Provide the (x, y) coordinate of the cell's center where the given text is located.  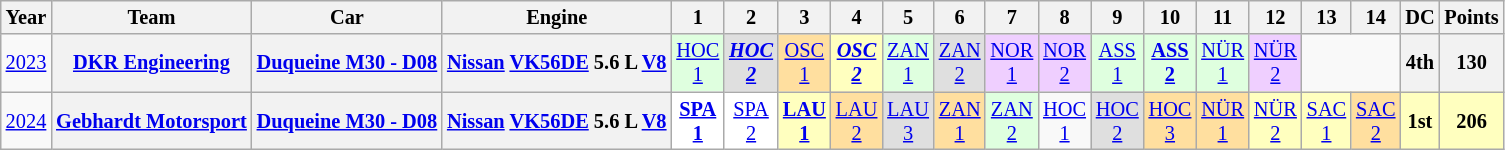
130 (1472, 63)
13 (1326, 17)
1 (698, 17)
LAU1 (804, 121)
6 (960, 17)
DKR Engineering (152, 63)
HOC3 (1170, 121)
Year (26, 17)
206 (1472, 121)
ASS2 (1170, 63)
DC (1420, 17)
2023 (26, 63)
14 (1376, 17)
SPA2 (751, 121)
Team (152, 17)
SPA1 (698, 121)
ASS1 (1118, 63)
SAC1 (1326, 121)
SAC2 (1376, 121)
5 (908, 17)
9 (1118, 17)
2 (751, 17)
Car (347, 17)
Gebhardt Motorsport (152, 121)
LAU2 (857, 121)
OSC1 (804, 63)
NOR1 (1012, 63)
10 (1170, 17)
1st (1420, 121)
Engine (556, 17)
11 (1222, 17)
8 (1064, 17)
Points (1472, 17)
3 (804, 17)
NOR2 (1064, 63)
OSC2 (857, 63)
12 (1276, 17)
2024 (26, 121)
LAU3 (908, 121)
4th (1420, 63)
7 (1012, 17)
4 (857, 17)
